Search for the cell housing the specified text and yield its (X, Y) center coordinate. 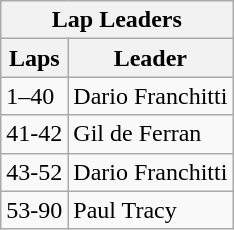
Leader (150, 58)
Lap Leaders (117, 20)
Laps (34, 58)
Gil de Ferran (150, 134)
43-52 (34, 172)
1–40 (34, 96)
Paul Tracy (150, 210)
53-90 (34, 210)
41-42 (34, 134)
